Scan for the cell matching the given text and deliver its [X, Y] coordinate at center. 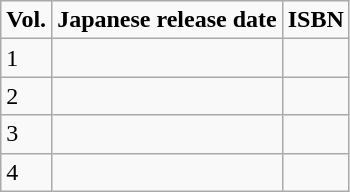
3 [26, 134]
4 [26, 172]
ISBN [316, 20]
1 [26, 58]
Vol. [26, 20]
2 [26, 96]
Japanese release date [168, 20]
